Return the [X, Y] coordinate for the center point of the cell that contains the specified text.  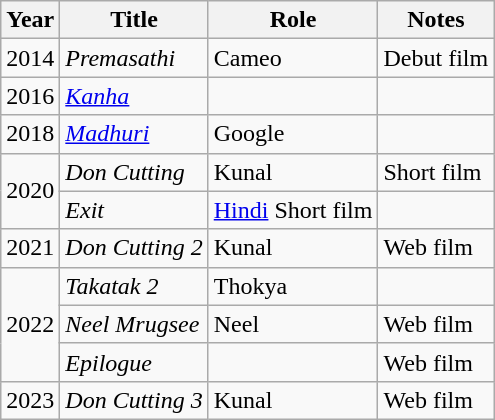
Kanha [134, 96]
Neel Mrugsee [134, 324]
Epilogue [134, 362]
Notes [436, 20]
2021 [30, 248]
Debut film [436, 58]
Neel [293, 324]
Short film [436, 172]
2022 [30, 324]
Don Cutting 3 [134, 400]
Don Cutting 2 [134, 248]
Don Cutting [134, 172]
Exit [134, 210]
2018 [30, 134]
Takatak 2 [134, 286]
Madhuri [134, 134]
2023 [30, 400]
2020 [30, 191]
Cameo [293, 58]
Year [30, 20]
Thokya [293, 286]
Title [134, 20]
Premasathi [134, 58]
2016 [30, 96]
Hindi Short film [293, 210]
Google [293, 134]
2014 [30, 58]
Role [293, 20]
